Identify which cell holds the provided text, then report its (x, y) central coordinate. 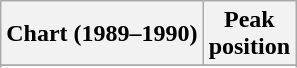
Peakposition (249, 34)
Chart (1989–1990) (102, 34)
